From the cell containing the given text, extract its center point as (X, Y) coordinate. 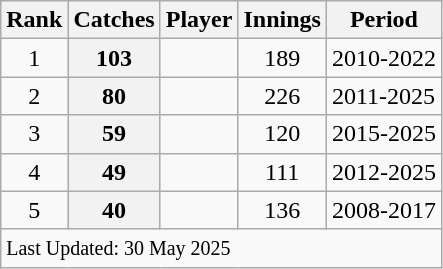
189 (282, 58)
80 (114, 96)
136 (282, 210)
2 (34, 96)
103 (114, 58)
1 (34, 58)
Player (199, 20)
111 (282, 172)
40 (114, 210)
2015-2025 (384, 134)
2008-2017 (384, 210)
2012-2025 (384, 172)
59 (114, 134)
49 (114, 172)
Rank (34, 20)
Last Updated: 30 May 2025 (222, 248)
4 (34, 172)
2011-2025 (384, 96)
Catches (114, 20)
120 (282, 134)
226 (282, 96)
Period (384, 20)
5 (34, 210)
Innings (282, 20)
2010-2022 (384, 58)
3 (34, 134)
